Return (x, y) of the center of cell containing provided text 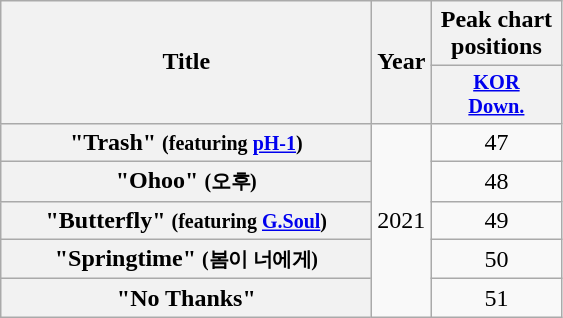
"Springtime" (봄이 너에게) (186, 259)
Year (402, 62)
Peak chart positions (496, 34)
KORDown. (496, 95)
"Butterfly" (featuring G.Soul) (186, 220)
50 (496, 259)
2021 (402, 220)
Title (186, 62)
47 (496, 142)
49 (496, 220)
"Trash" (featuring pH-1) (186, 142)
"No Thanks" (186, 298)
48 (496, 182)
"Ohoo" (오후) (186, 182)
51 (496, 298)
